Identify which cell holds the provided text, then report its (X, Y) central coordinate. 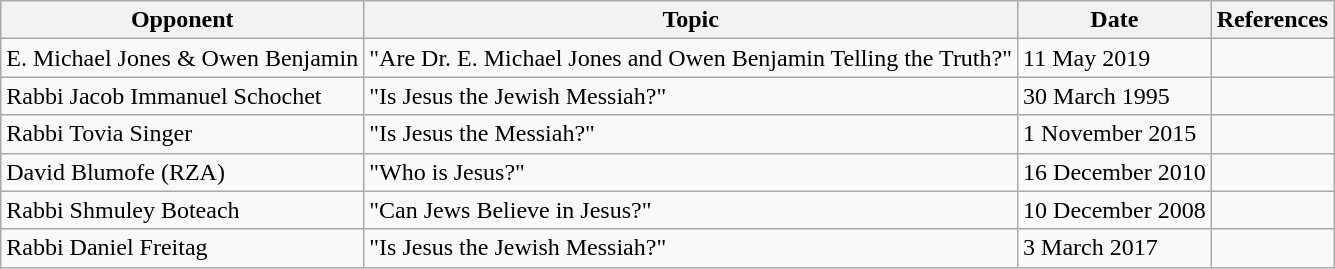
Opponent (182, 20)
10 December 2008 (1115, 210)
1 November 2015 (1115, 134)
E. Michael Jones & Owen Benjamin (182, 58)
30 March 1995 (1115, 96)
"Are Dr. E. Michael Jones and Owen Benjamin Telling the Truth?" (691, 58)
"Who is Jesus?" (691, 172)
Rabbi Tovia Singer (182, 134)
"Can Jews Believe in Jesus?" (691, 210)
"Is Jesus the Messiah?" (691, 134)
Topic (691, 20)
Rabbi Daniel Freitag (182, 248)
David Blumofe (RZA) (182, 172)
References (1272, 20)
11 May 2019 (1115, 58)
3 March 2017 (1115, 248)
Rabbi Shmuley Boteach (182, 210)
Rabbi Jacob Immanuel Schochet (182, 96)
16 December 2010 (1115, 172)
Date (1115, 20)
